Output the [x, y] coordinate of the center of the cell containing the given text.  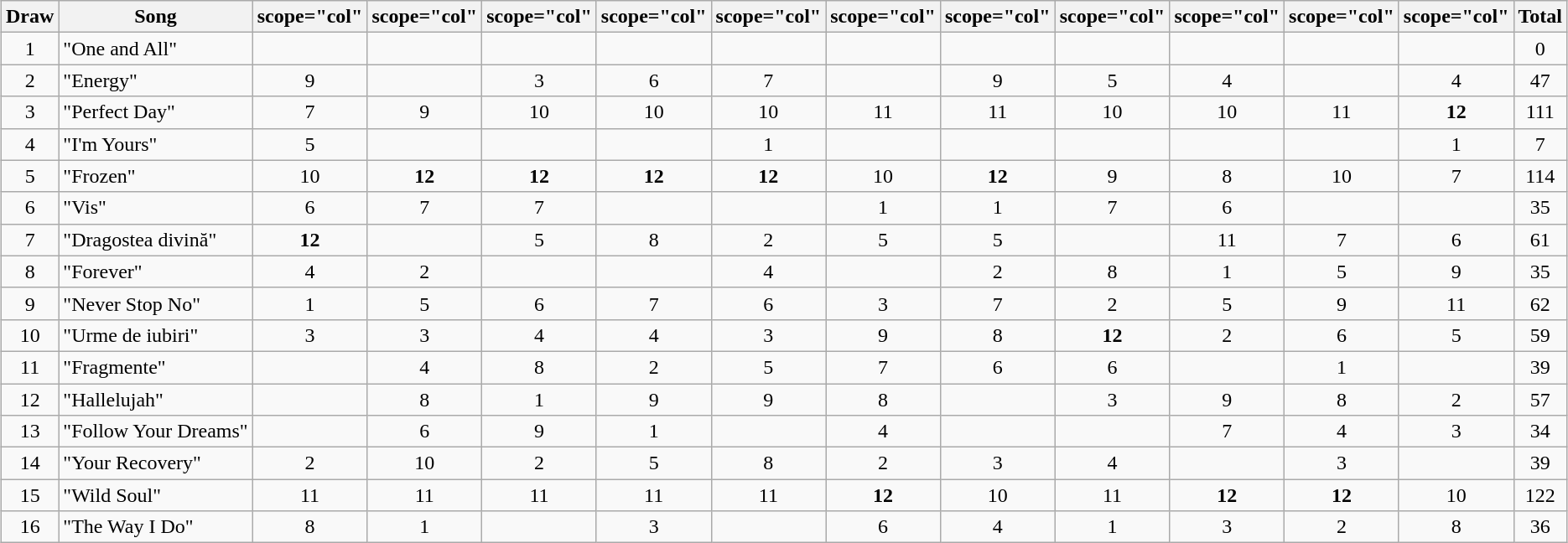
Draw [29, 17]
"Dragostea divină" [156, 240]
"Your Recovery" [156, 463]
62 [1540, 303]
Song [156, 17]
122 [1540, 495]
"Urme de iubiri" [156, 335]
114 [1540, 176]
Total [1540, 17]
14 [29, 463]
59 [1540, 335]
111 [1540, 112]
"Hallelujah" [156, 400]
"Energy" [156, 80]
15 [29, 495]
"Wild Soul" [156, 495]
"Frozen" [156, 176]
34 [1540, 432]
"One and All" [156, 49]
16 [29, 527]
13 [29, 432]
"Forever" [156, 271]
"The Way I Do" [156, 527]
57 [1540, 400]
"I'm Yours" [156, 144]
0 [1540, 49]
"Never Stop No" [156, 303]
61 [1540, 240]
"Perfect Day" [156, 112]
36 [1540, 527]
47 [1540, 80]
"Vis" [156, 208]
"Fragmente" [156, 367]
"Follow Your Dreams" [156, 432]
